Identify which cell holds the provided text, then report its [x, y] central coordinate. 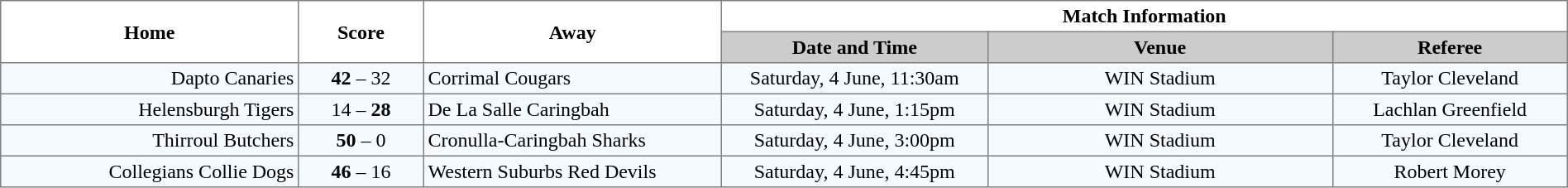
Date and Time [854, 47]
Venue [1159, 47]
Dapto Canaries [150, 79]
Cronulla-Caringbah Sharks [572, 141]
42 – 32 [361, 79]
Lachlan Greenfield [1450, 109]
Robert Morey [1450, 171]
Home [150, 31]
Thirroul Butchers [150, 141]
Collegians Collie Dogs [150, 171]
14 – 28 [361, 109]
Referee [1450, 47]
Saturday, 4 June, 11:30am [854, 79]
Away [572, 31]
Helensburgh Tigers [150, 109]
Saturday, 4 June, 3:00pm [854, 141]
50 – 0 [361, 141]
46 – 16 [361, 171]
Saturday, 4 June, 1:15pm [854, 109]
Match Information [1145, 17]
Corrimal Cougars [572, 79]
Score [361, 31]
De La Salle Caringbah [572, 109]
Saturday, 4 June, 4:45pm [854, 171]
Western Suburbs Red Devils [572, 171]
